From the cell containing the given text, extract its center point as (x, y) coordinate. 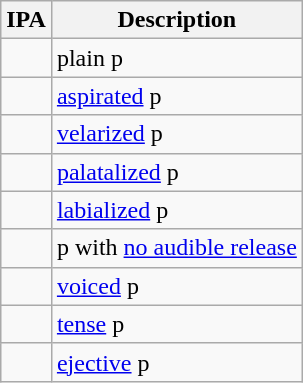
aspirated p (176, 96)
labialized p (176, 210)
Description (176, 20)
ejective p (176, 362)
voiced p (176, 286)
IPA (26, 20)
tense p (176, 324)
velarized p (176, 134)
palatalized p (176, 172)
p with no audible release (176, 248)
plain p (176, 58)
